From the cell containing the given text, extract its center point as (X, Y) coordinate. 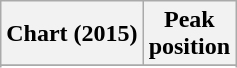
Chart (2015) (72, 34)
Peakposition (189, 34)
